Extract the [X, Y] coordinate from the center of the cell holding the provided text.  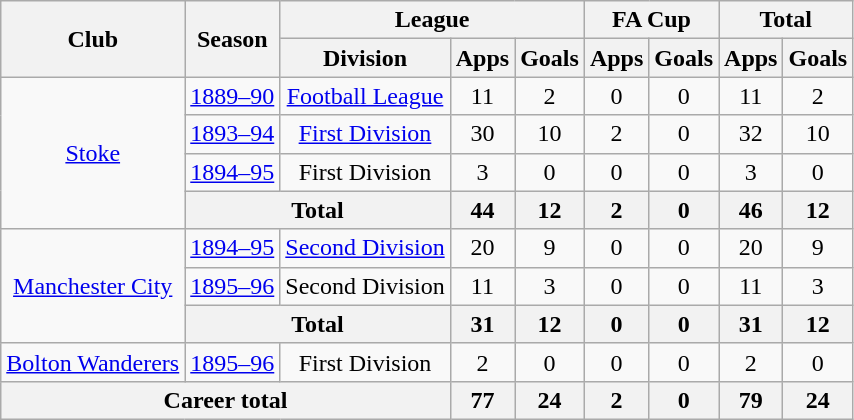
Football League [365, 96]
Stoke [93, 153]
Manchester City [93, 286]
32 [751, 134]
1889–90 [232, 96]
Bolton Wanderers [93, 362]
30 [482, 134]
Division [365, 58]
79 [751, 400]
1893–94 [232, 134]
FA Cup [651, 20]
77 [482, 400]
46 [751, 210]
Club [93, 39]
League [432, 20]
44 [482, 210]
Career total [226, 400]
Season [232, 39]
